Locate the cell with the specified text and output its (x, y) center coordinate. 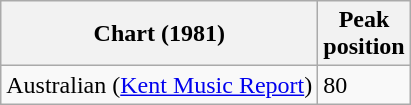
Peakposition (364, 34)
80 (364, 85)
Chart (1981) (160, 34)
Australian (Kent Music Report) (160, 85)
